Scan for the cell matching the given text and deliver its [X, Y] coordinate at center. 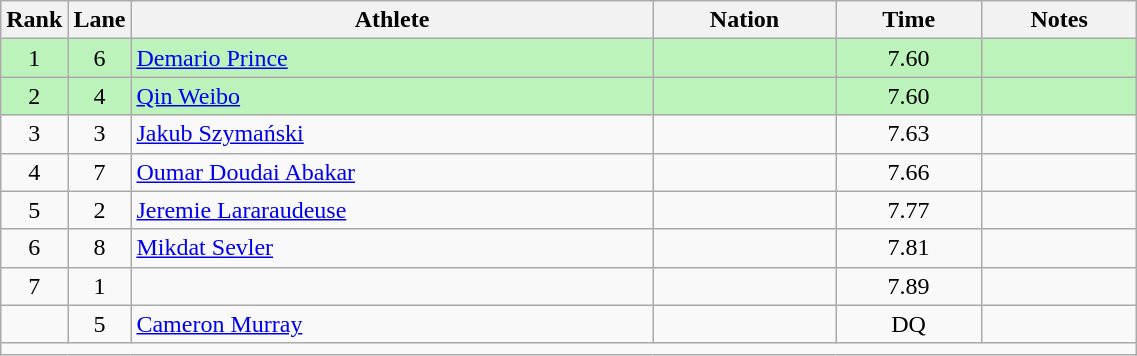
Jakub Szymański [392, 134]
Athlete [392, 20]
Demario Prince [392, 58]
7.77 [908, 210]
7.63 [908, 134]
Mikdat Sevler [392, 248]
DQ [908, 324]
Cameron Murray [392, 324]
Notes [1059, 20]
Time [908, 20]
Jeremie Lararaudeuse [392, 210]
Nation [744, 20]
Qin Weibo [392, 96]
7.66 [908, 172]
8 [100, 248]
Oumar Doudai Abakar [392, 172]
7.81 [908, 248]
Lane [100, 20]
Rank [34, 20]
7.89 [908, 286]
